For the text-containing cell, return its midpoint in (x, y) coordinate format. 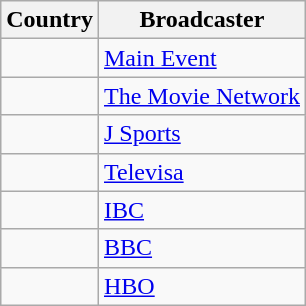
Country (50, 20)
J Sports (202, 134)
HBO (202, 286)
BBC (202, 248)
IBC (202, 210)
Main Event (202, 58)
Broadcaster (202, 20)
Televisa (202, 172)
The Movie Network (202, 96)
